Provide the [x, y] coordinate of the cell's center where the given text is located.  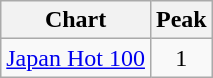
Japan Hot 100 [76, 58]
1 [181, 58]
Peak [181, 20]
Chart [76, 20]
